Output the [X, Y] coordinate of the center of the cell containing the given text.  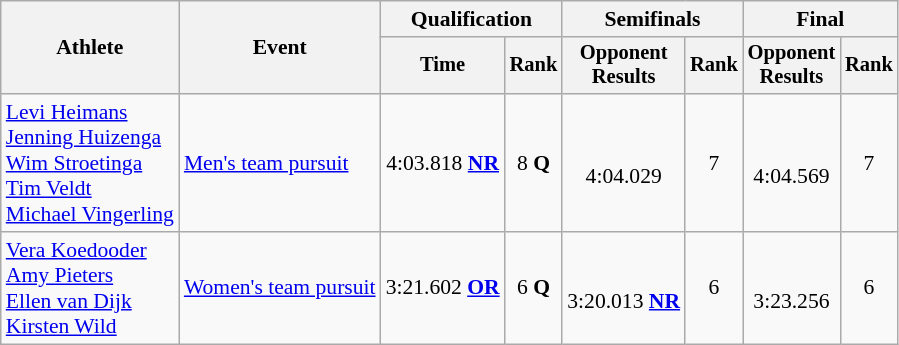
Event [280, 48]
Athlete [90, 48]
4:04.029 [624, 163]
Final [820, 19]
4:03.818 NR [443, 163]
Levi HeimansJenning HuizengaWim StroetingaTim VeldtMichael Vingerling [90, 163]
4:04.569 [792, 163]
3:21.602 OR [443, 288]
Men's team pursuit [280, 163]
3:20.013 NR [624, 288]
Semifinals [652, 19]
Qualification [472, 19]
Vera KoedooderAmy PietersEllen van DijkKirsten Wild [90, 288]
3:23.256 [792, 288]
6 Q [534, 288]
8 Q [534, 163]
Women's team pursuit [280, 288]
Time [443, 66]
